Find where the given text appears and provide that cell's center as [x, y] coordinate. 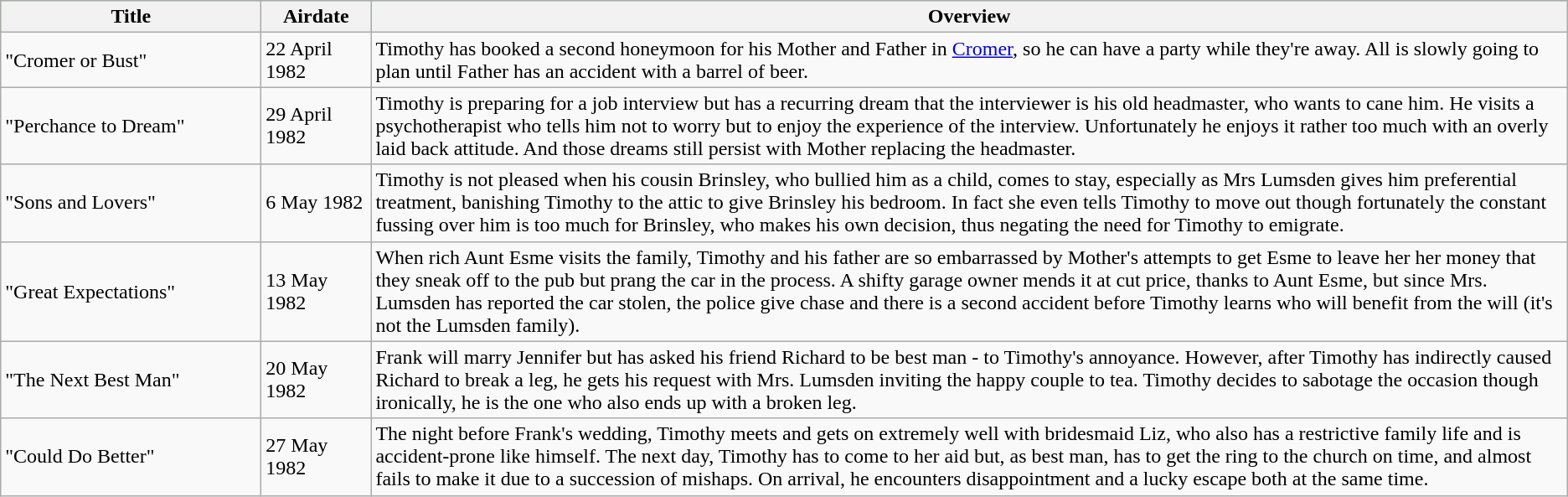
Overview [969, 17]
13 May 1982 [317, 292]
29 April 1982 [317, 126]
"The Next Best Man" [131, 380]
Airdate [317, 17]
"Sons and Lovers" [131, 203]
"Cromer or Bust" [131, 60]
"Could Do Better" [131, 457]
6 May 1982 [317, 203]
"Perchance to Dream" [131, 126]
27 May 1982 [317, 457]
20 May 1982 [317, 380]
22 April 1982 [317, 60]
Title [131, 17]
"Great Expectations" [131, 292]
